Extract the [x, y] coordinate from the center of the cell holding the provided text.  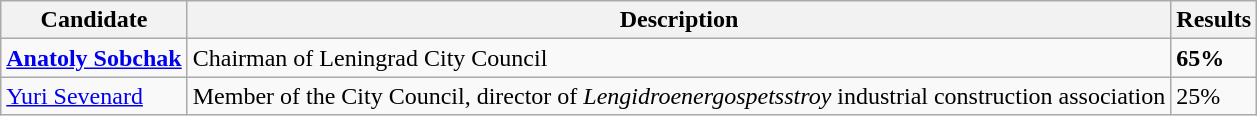
25% [1214, 96]
65% [1214, 58]
Member of the City Council, director of Lengidroenergospetsstroy industrial construction association [679, 96]
Candidate [94, 20]
Anatoly Sobchak [94, 58]
Chairman of Leningrad City Council [679, 58]
Yuri Sevenard [94, 96]
Description [679, 20]
Results [1214, 20]
